From the cell containing the given text, extract its center point as (x, y) coordinate. 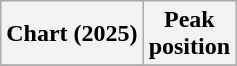
Peakposition (189, 34)
Chart (2025) (72, 34)
